Capture the cell that displays the provided text and extract its (x, y) central coordinate. 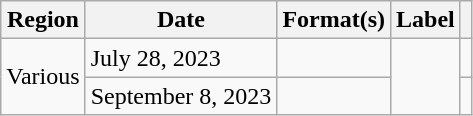
Region (43, 20)
July 28, 2023 (181, 58)
Various (43, 77)
Format(s) (334, 20)
Date (181, 20)
Label (426, 20)
September 8, 2023 (181, 96)
